Pinpoint the cell where the given text exists, returning its (x, y) midpoint coordinate. 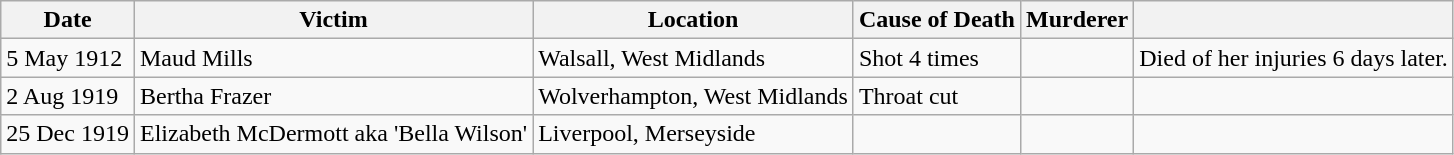
Liverpool, Merseyside (694, 134)
Murderer (1076, 20)
Shot 4 times (936, 58)
Bertha Frazer (333, 96)
Died of her injuries 6 days later. (1294, 58)
25 Dec 1919 (68, 134)
Throat cut (936, 96)
Walsall, West Midlands (694, 58)
Wolverhampton, West Midlands (694, 96)
Date (68, 20)
Location (694, 20)
2 Aug 1919 (68, 96)
5 May 1912 (68, 58)
Elizabeth McDermott aka 'Bella Wilson' (333, 134)
Cause of Death (936, 20)
Victim (333, 20)
Maud Mills (333, 58)
